Determine the [X, Y] coordinate at the center of the cell enclosing the given text.  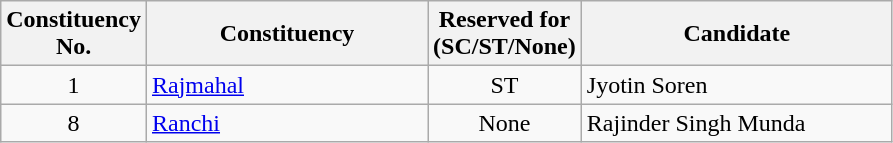
Candidate [736, 34]
8 [74, 123]
None [505, 123]
1 [74, 85]
ST [505, 85]
Rajmahal [286, 85]
Jyotin Soren [736, 85]
Ranchi [286, 123]
Constituency [286, 34]
Reserved for (SC/ST/None) [505, 34]
Rajinder Singh Munda [736, 123]
Constituency No. [74, 34]
